Provide the [X, Y] coordinate of the cell's center where the given text is located.  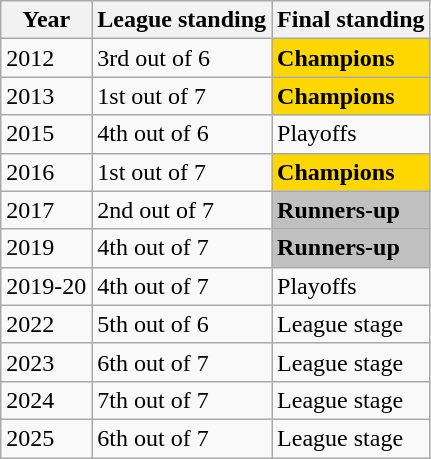
2012 [46, 58]
League standing [182, 20]
7th out of 7 [182, 400]
2025 [46, 438]
2nd out of 7 [182, 210]
Year [46, 20]
2024 [46, 400]
2019-20 [46, 286]
2013 [46, 96]
2023 [46, 362]
4th out of 6 [182, 134]
5th out of 6 [182, 324]
2017 [46, 210]
2019 [46, 248]
2016 [46, 172]
3rd out of 6 [182, 58]
2022 [46, 324]
Final standing [351, 20]
2015 [46, 134]
